Return the (x, y) coordinate for the center point of the cell that contains the specified text.  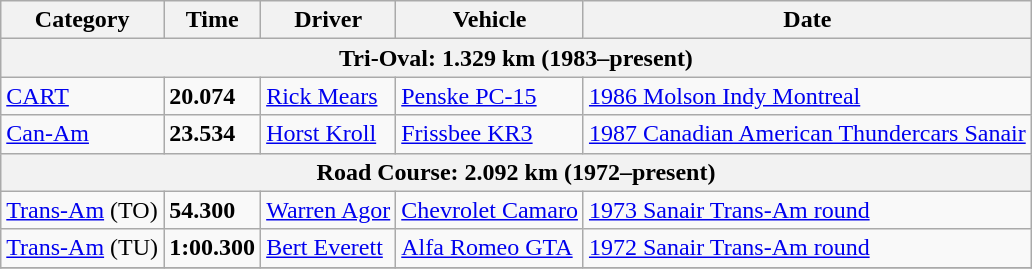
1:00.300 (212, 248)
Alfa Romeo GTA (490, 248)
Bert Everett (328, 248)
54.300 (212, 210)
1972 Sanair Trans-Am round (807, 248)
Vehicle (490, 20)
Chevrolet Camaro (490, 210)
1987 Canadian American Thundercars Sanair (807, 134)
1973 Sanair Trans-Am round (807, 210)
Driver (328, 20)
Category (82, 20)
CART (82, 96)
Time (212, 20)
Penske PC-15 (490, 96)
Road Course: 2.092 km (1972–present) (516, 172)
Warren Agor (328, 210)
Tri-Oval: 1.329 km (1983–present) (516, 58)
1986 Molson Indy Montreal (807, 96)
20.074 (212, 96)
Date (807, 20)
Trans-Am (TU) (82, 248)
Rick Mears (328, 96)
Trans-Am (TO) (82, 210)
23.534 (212, 134)
Frissbee KR3 (490, 134)
Can-Am (82, 134)
Horst Kroll (328, 134)
